From the cell containing the given text, extract its center point as [X, Y] coordinate. 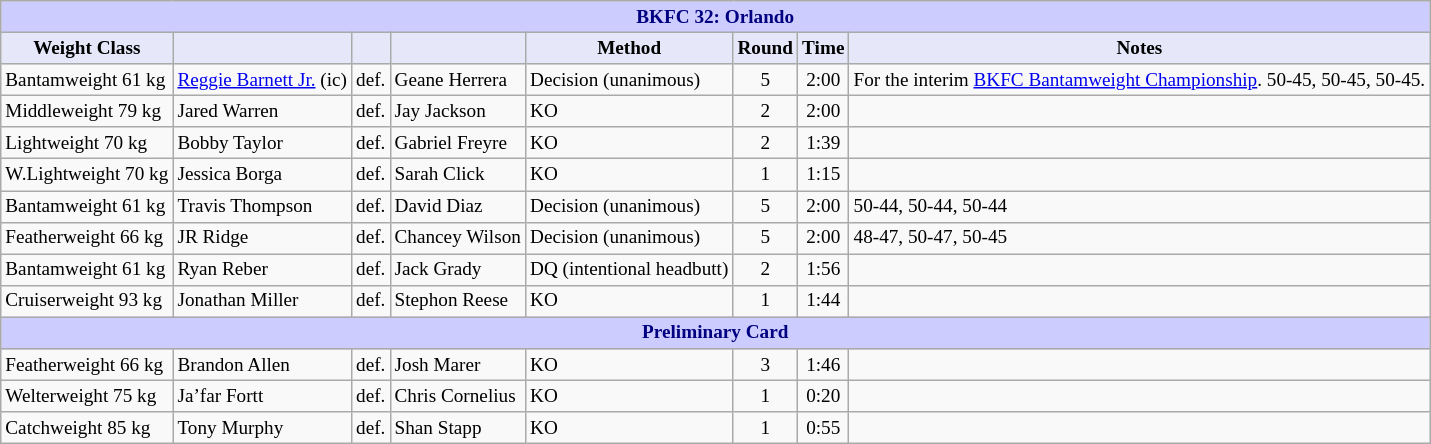
David Diaz [458, 206]
Jack Grady [458, 270]
Brandon Allen [262, 365]
Cruiserweight 93 kg [87, 301]
Stephon Reese [458, 301]
Time [824, 48]
1:44 [824, 301]
Travis Thompson [262, 206]
JR Ridge [262, 238]
Method [628, 48]
Chancey Wilson [458, 238]
Lightweight 70 kg [87, 143]
Notes [1140, 48]
Josh Marer [458, 365]
Ryan Reber [262, 270]
Jared Warren [262, 111]
Jay Jackson [458, 111]
Reggie Barnett Jr. (ic) [262, 80]
DQ (intentional headbutt) [628, 270]
BKFC 32: Orlando [716, 17]
48-47, 50-47, 50-45 [1140, 238]
Geane Herrera [458, 80]
Shan Stapp [458, 428]
0:55 [824, 428]
50-44, 50-44, 50-44 [1140, 206]
3 [766, 365]
0:20 [824, 396]
1:39 [824, 143]
For the interim BKFC Bantamweight Championship. 50-45, 50-45, 50-45. [1140, 80]
Weight Class [87, 48]
1:46 [824, 365]
1:15 [824, 175]
Jessica Borga [262, 175]
Round [766, 48]
Jonathan Miller [262, 301]
Ja’far Fortt [262, 396]
Sarah Click [458, 175]
Catchweight 85 kg [87, 428]
Chris Cornelius [458, 396]
Gabriel Freyre [458, 143]
1:56 [824, 270]
Middleweight 79 kg [87, 111]
Welterweight 75 kg [87, 396]
Preliminary Card [716, 333]
Bobby Taylor [262, 143]
Tony Murphy [262, 428]
W.Lightweight 70 kg [87, 175]
